Return the [x, y] coordinate for the center point of the cell that contains the specified text.  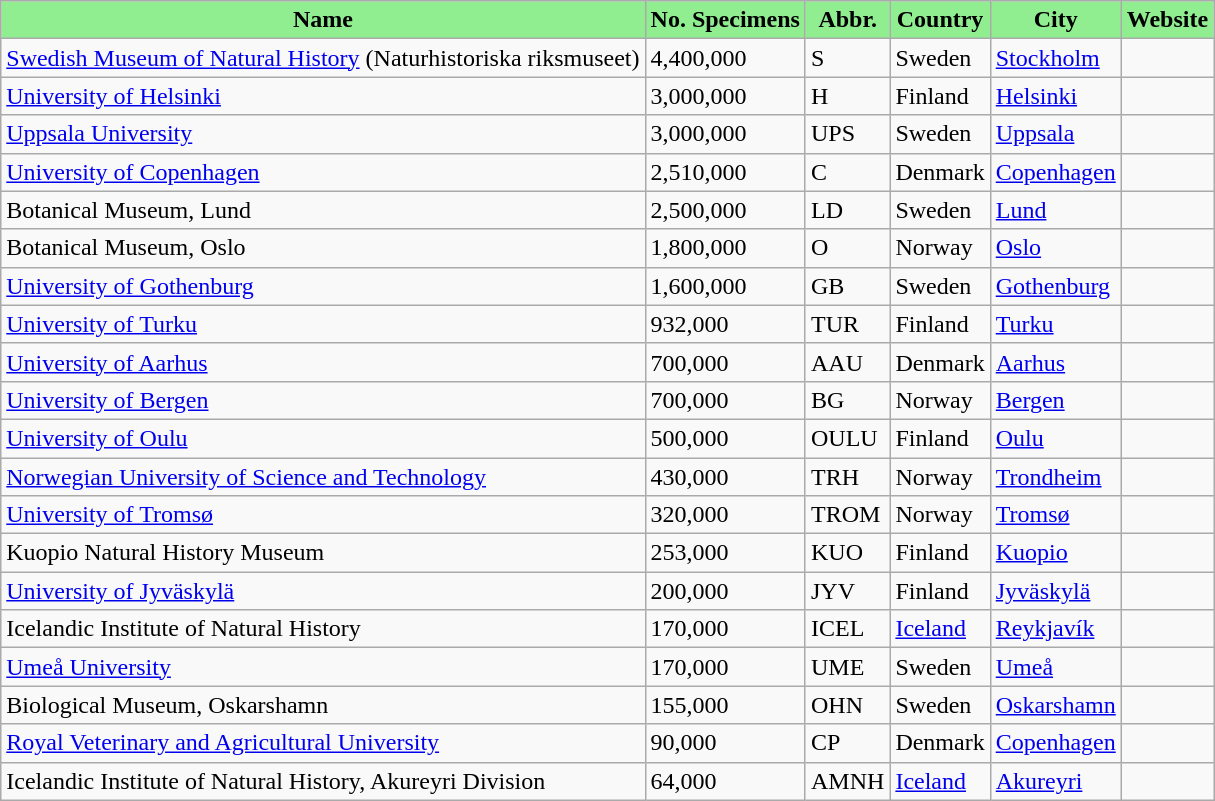
University of Bergen [323, 400]
Aarhus [1056, 362]
Stockholm [1056, 58]
H [847, 96]
200,000 [725, 591]
TUR [847, 324]
155,000 [725, 705]
Turku [1056, 324]
Royal Veterinary and Agricultural University [323, 743]
Botanical Museum, Oslo [323, 248]
Abbr. [847, 20]
Tromsø [1056, 515]
1,800,000 [725, 248]
Lund [1056, 210]
64,000 [725, 781]
University of Tromsø [323, 515]
KUO [847, 553]
JYV [847, 591]
BG [847, 400]
430,000 [725, 477]
University of Turku [323, 324]
Trondheim [1056, 477]
AMNH [847, 781]
Kuopio [1056, 553]
Umeå [1056, 667]
LD [847, 210]
Biological Museum, Oskarshamn [323, 705]
UPS [847, 134]
320,000 [725, 515]
Umeå University [323, 667]
Oslo [1056, 248]
Country [940, 20]
932,000 [725, 324]
Akureyri [1056, 781]
Oulu [1056, 438]
S [847, 58]
Uppsala University [323, 134]
Kuopio Natural History Museum [323, 553]
90,000 [725, 743]
O [847, 248]
TROM [847, 515]
253,000 [725, 553]
Swedish Museum of Natural History (Naturhistoriska riksmuseet) [323, 58]
AAU [847, 362]
University of Aarhus [323, 362]
Botanical Museum, Lund [323, 210]
University of Copenhagen [323, 172]
University of Gothenburg [323, 286]
C [847, 172]
Norwegian University of Science and Technology [323, 477]
TRH [847, 477]
1,600,000 [725, 286]
Bergen [1056, 400]
No. Specimens [725, 20]
ICEL [847, 629]
Name [323, 20]
2,500,000 [725, 210]
Oskarshamn [1056, 705]
University of Helsinki [323, 96]
2,510,000 [725, 172]
Icelandic Institute of Natural History, Akureyri Division [323, 781]
UME [847, 667]
Jyväskylä [1056, 591]
GB [847, 286]
University of Jyväskylä [323, 591]
OHN [847, 705]
OULU [847, 438]
Gothenburg [1056, 286]
500,000 [725, 438]
CP [847, 743]
Icelandic Institute of Natural History [323, 629]
Uppsala [1056, 134]
University of Oulu [323, 438]
Reykjavík [1056, 629]
Helsinki [1056, 96]
Website [1167, 20]
4,400,000 [725, 58]
City [1056, 20]
